Identify which cell holds the provided text, then report its (X, Y) central coordinate. 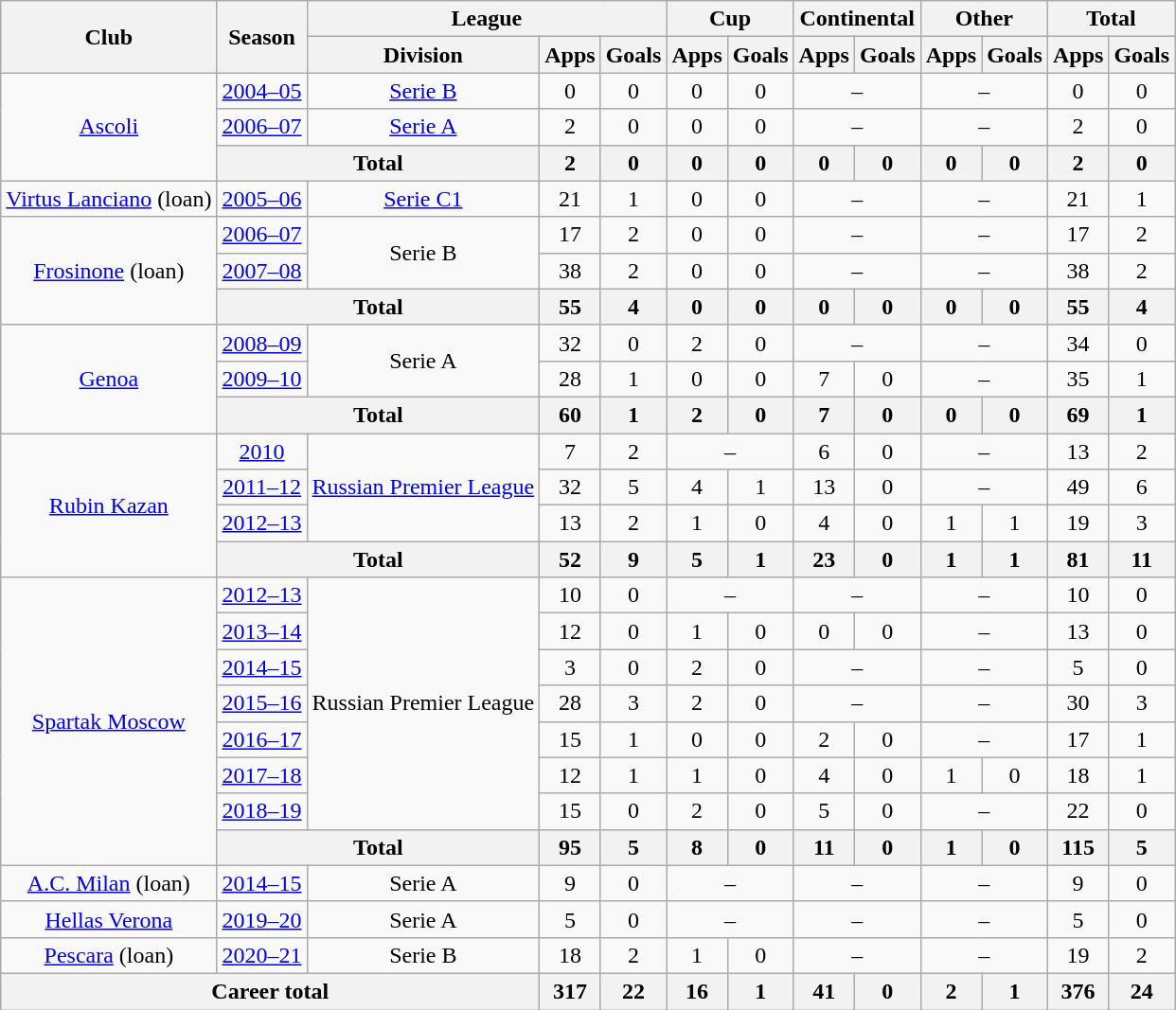
Genoa (109, 379)
2011–12 (261, 487)
2017–18 (261, 775)
30 (1078, 703)
2007–08 (261, 271)
2005–06 (261, 199)
2010 (261, 452)
41 (824, 991)
49 (1078, 487)
Other (984, 19)
2020–21 (261, 955)
Club (109, 37)
Career total (271, 991)
52 (570, 559)
2019–20 (261, 919)
81 (1078, 559)
Division (423, 55)
Season (261, 37)
Pescara (loan) (109, 955)
16 (697, 991)
8 (697, 847)
Virtus Lanciano (loan) (109, 199)
2004–05 (261, 91)
2016–17 (261, 739)
115 (1078, 847)
Cup (730, 19)
A.C. Milan (loan) (109, 883)
Rubin Kazan (109, 505)
69 (1078, 415)
2018–19 (261, 811)
Frosinone (loan) (109, 271)
24 (1142, 991)
317 (570, 991)
95 (570, 847)
League (487, 19)
23 (824, 559)
2013–14 (261, 631)
Hellas Verona (109, 919)
60 (570, 415)
Continental (857, 19)
2009–10 (261, 379)
2015–16 (261, 703)
35 (1078, 379)
Ascoli (109, 127)
34 (1078, 343)
2008–09 (261, 343)
Serie C1 (423, 199)
Spartak Moscow (109, 721)
376 (1078, 991)
